Capture the cell that displays the provided text and extract its (X, Y) central coordinate. 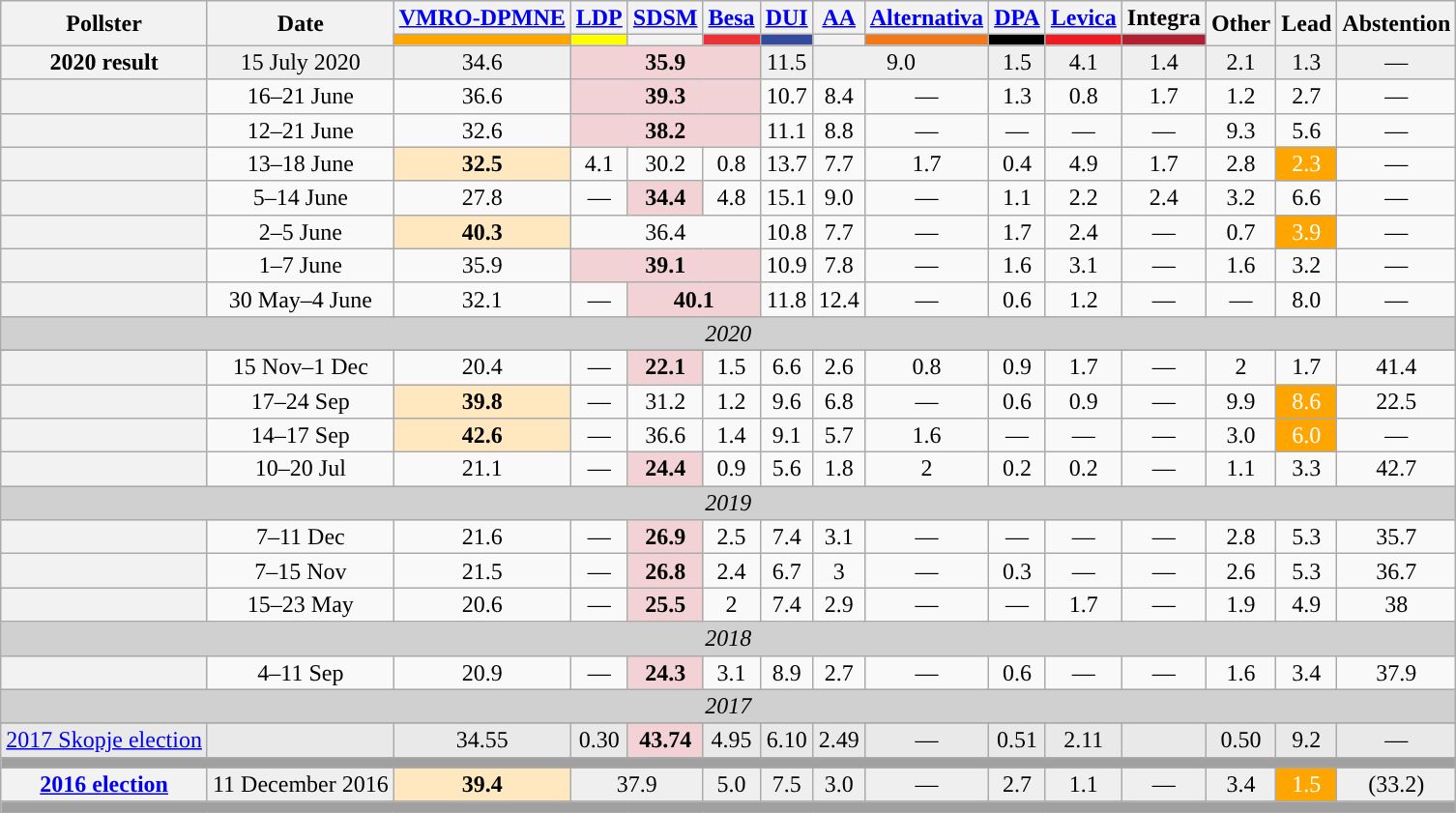
13–18 June (300, 164)
Abstention (1396, 23)
1–7 June (300, 265)
3.3 (1307, 470)
24.4 (665, 470)
9.1 (787, 435)
43.74 (665, 740)
AA (839, 17)
0.30 (599, 740)
Levica (1083, 17)
0.7 (1240, 232)
9.9 (1240, 402)
40.1 (694, 300)
2018 (729, 638)
39.3 (665, 97)
38.2 (665, 130)
SDSM (665, 17)
1.8 (839, 470)
8.0 (1307, 300)
36.7 (1396, 570)
7–15 Nov (300, 570)
22.1 (665, 367)
Pollster (104, 23)
3.9 (1307, 232)
30 May–4 June (300, 300)
41.4 (1396, 367)
26.8 (665, 570)
0.50 (1240, 740)
2017 (729, 706)
15.1 (787, 197)
3 (839, 570)
9.6 (787, 402)
2017 Skopje election (104, 740)
8.9 (787, 673)
11.5 (787, 62)
2016 election (104, 785)
10.9 (787, 265)
0.51 (1017, 740)
27.8 (481, 197)
8.8 (839, 130)
34.4 (665, 197)
5.0 (731, 785)
40.3 (481, 232)
10–20 Jul (300, 470)
11 December 2016 (300, 785)
5.7 (839, 435)
9.2 (1307, 740)
21.6 (481, 537)
39.4 (481, 785)
2–5 June (300, 232)
4.8 (731, 197)
2020 result (104, 62)
6.10 (787, 740)
LDP (599, 17)
6.0 (1307, 435)
Other (1240, 23)
2019 (729, 503)
Lead (1307, 23)
20.9 (481, 673)
(33.2) (1396, 785)
9.3 (1240, 130)
30.2 (665, 164)
7–11 Dec (300, 537)
31.2 (665, 402)
34.6 (481, 62)
7.8 (839, 265)
7.5 (787, 785)
12.4 (839, 300)
2.3 (1307, 164)
DUI (787, 17)
17–24 Sep (300, 402)
4.95 (731, 740)
2.5 (731, 537)
Date (300, 23)
8.4 (839, 97)
39.8 (481, 402)
42.7 (1396, 470)
Integra (1164, 17)
11.8 (787, 300)
2.2 (1083, 197)
4–11 Sep (300, 673)
22.5 (1396, 402)
20.4 (481, 367)
39.1 (665, 265)
21.1 (481, 470)
Besa (731, 17)
1.9 (1240, 605)
8.6 (1307, 402)
15 Nov–1 Dec (300, 367)
VMRO-DPMNE (481, 17)
6.7 (787, 570)
0.4 (1017, 164)
2.9 (839, 605)
32.5 (481, 164)
25.5 (665, 605)
15 July 2020 (300, 62)
10.8 (787, 232)
32.1 (481, 300)
16–21 June (300, 97)
15–23 May (300, 605)
20.6 (481, 605)
36.4 (665, 232)
2.11 (1083, 740)
12–21 June (300, 130)
6.8 (839, 402)
DPA (1017, 17)
21.5 (481, 570)
13.7 (787, 164)
10.7 (787, 97)
14–17 Sep (300, 435)
42.6 (481, 435)
2.1 (1240, 62)
32.6 (481, 130)
35.7 (1396, 537)
26.9 (665, 537)
38 (1396, 605)
5–14 June (300, 197)
2.49 (839, 740)
0.3 (1017, 570)
11.1 (787, 130)
24.3 (665, 673)
Alternativa (926, 17)
34.55 (481, 740)
2020 (729, 333)
